Scan for the cell matching the given text and deliver its (x, y) coordinate at center. 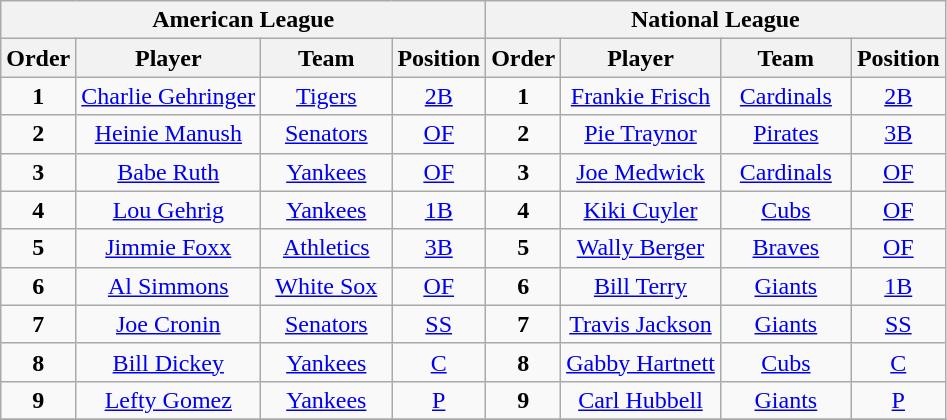
American League (244, 20)
Bill Terry (641, 286)
Braves (786, 248)
Gabby Hartnett (641, 362)
Charlie Gehringer (168, 96)
Lou Gehrig (168, 210)
Travis Jackson (641, 324)
Frankie Frisch (641, 96)
White Sox (326, 286)
Pie Traynor (641, 134)
Tigers (326, 96)
Joe Cronin (168, 324)
Babe Ruth (168, 172)
National League (716, 20)
Heinie Manush (168, 134)
Bill Dickey (168, 362)
Athletics (326, 248)
Pirates (786, 134)
Joe Medwick (641, 172)
Wally Berger (641, 248)
Jimmie Foxx (168, 248)
Al Simmons (168, 286)
Carl Hubbell (641, 400)
Kiki Cuyler (641, 210)
Lefty Gomez (168, 400)
